For the text-containing cell, return its midpoint in [X, Y] coordinate format. 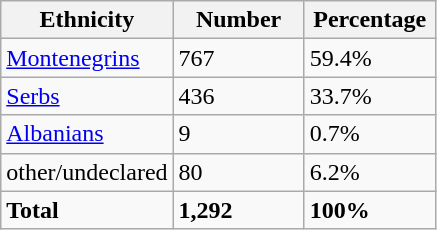
59.4% [370, 58]
9 [238, 134]
Ethnicity [87, 20]
Serbs [87, 96]
Albanians [87, 134]
Total [87, 210]
767 [238, 58]
100% [370, 210]
Montenegrins [87, 58]
1,292 [238, 210]
Percentage [370, 20]
80 [238, 172]
436 [238, 96]
6.2% [370, 172]
other/undeclared [87, 172]
33.7% [370, 96]
Number [238, 20]
0.7% [370, 134]
